Identify which cell holds the provided text, then report its [x, y] central coordinate. 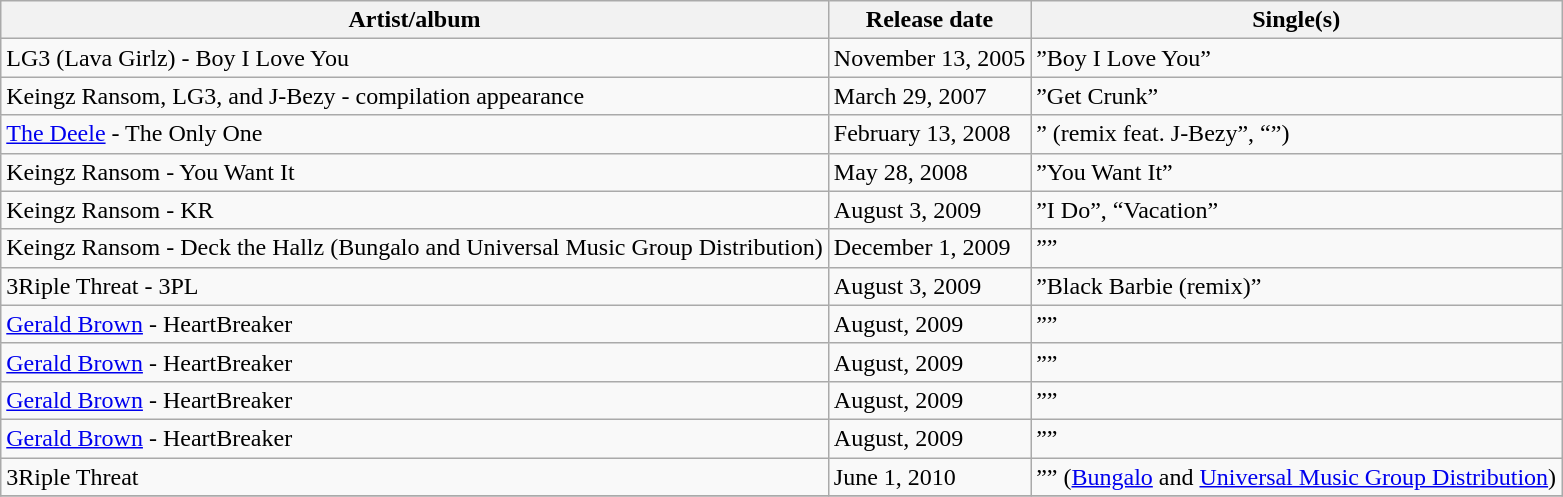
”You Want It” [1296, 172]
March 29, 2007 [929, 96]
February 13, 2008 [929, 134]
Release date [929, 20]
”I Do”, “Vacation” [1296, 210]
Single(s) [1296, 20]
December 1, 2009 [929, 248]
Artist/album [415, 20]
3Riple Threat [415, 477]
Keingz Ransom - Deck the Hallz (Bungalo and Universal Music Group Distribution) [415, 248]
” (remix feat. J-Bezy”, “”) [1296, 134]
The Deele - The Only One [415, 134]
”Black Barbie (remix)” [1296, 286]
3Riple Threat - 3PL [415, 286]
Keingz Ransom - KR [415, 210]
June 1, 2010 [929, 477]
May 28, 2008 [929, 172]
Keingz Ransom, LG3, and J-Bezy - compilation appearance [415, 96]
”Get Crunk” [1296, 96]
November 13, 2005 [929, 58]
LG3 (Lava Girlz) - Boy I Love You [415, 58]
”Boy I Love You” [1296, 58]
Keingz Ransom - You Want It [415, 172]
”” (Bungalo and Universal Music Group Distribution) [1296, 477]
